Output the [X, Y] coordinate of the center of the cell containing the given text.  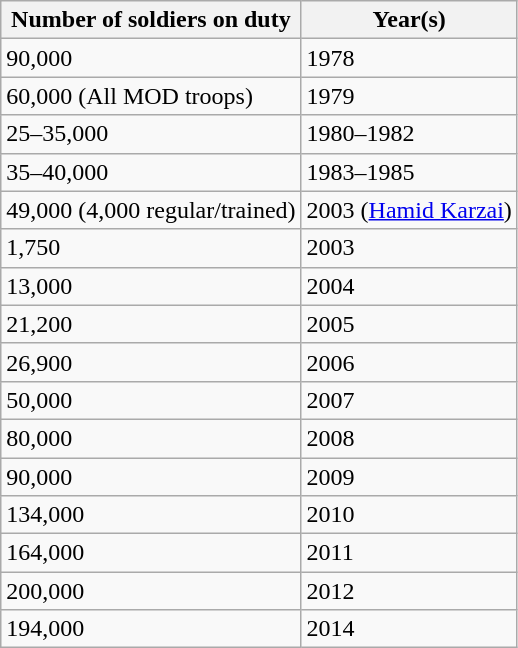
1979 [409, 96]
2003 (Hamid Karzai) [409, 210]
25–35,000 [151, 134]
21,200 [151, 324]
13,000 [151, 286]
50,000 [151, 400]
1978 [409, 58]
2006 [409, 362]
2012 [409, 591]
2004 [409, 286]
2014 [409, 629]
Year(s) [409, 20]
49,000 (4,000 regular/trained) [151, 210]
Number of soldiers on duty [151, 20]
200,000 [151, 591]
80,000 [151, 438]
194,000 [151, 629]
35–40,000 [151, 172]
2008 [409, 438]
1983–1985 [409, 172]
2003 [409, 248]
2010 [409, 515]
1980–1982 [409, 134]
1,750 [151, 248]
134,000 [151, 515]
2007 [409, 400]
164,000 [151, 553]
2009 [409, 477]
60,000 (All MOD troops) [151, 96]
2005 [409, 324]
26,900 [151, 362]
2011 [409, 553]
